Output the (x, y) coordinate of the center of the cell containing the given text.  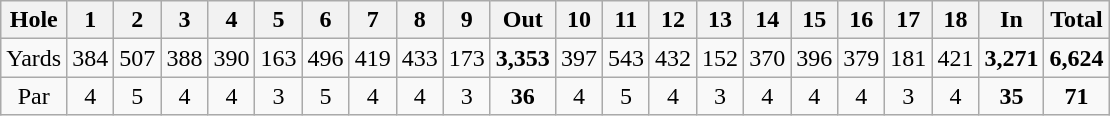
370 (768, 58)
6,624 (1076, 58)
Hole (34, 20)
10 (578, 20)
163 (278, 58)
Yards (34, 58)
390 (232, 58)
433 (420, 58)
7 (372, 20)
35 (1012, 96)
12 (672, 20)
384 (90, 58)
In (1012, 20)
173 (466, 58)
Out (522, 20)
18 (956, 20)
15 (814, 20)
379 (862, 58)
496 (326, 58)
Par (34, 96)
Total (1076, 20)
181 (908, 58)
3,271 (1012, 58)
9 (466, 20)
507 (138, 58)
421 (956, 58)
16 (862, 20)
14 (768, 20)
1 (90, 20)
432 (672, 58)
36 (522, 96)
13 (720, 20)
17 (908, 20)
3,353 (522, 58)
419 (372, 58)
2 (138, 20)
8 (420, 20)
397 (578, 58)
6 (326, 20)
543 (626, 58)
71 (1076, 96)
11 (626, 20)
388 (184, 58)
396 (814, 58)
152 (720, 58)
